Search for the cell housing the specified text and yield its (x, y) center coordinate. 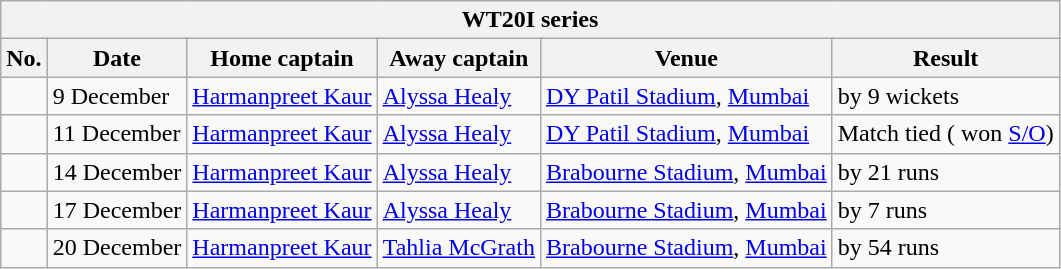
by 7 runs (946, 210)
Away captain (458, 58)
Date (117, 58)
11 December (117, 134)
by 54 runs (946, 248)
Match tied ( won S/O) (946, 134)
14 December (117, 172)
Tahlia McGrath (458, 248)
by 21 runs (946, 172)
Result (946, 58)
by 9 wickets (946, 96)
9 December (117, 96)
Home captain (282, 58)
No. (24, 58)
WT20I series (530, 20)
20 December (117, 248)
Venue (686, 58)
17 December (117, 210)
